Pinpoint the cell where the given text exists, returning its [x, y] midpoint coordinate. 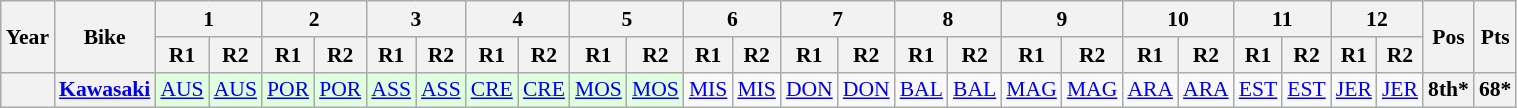
5 [627, 19]
6 [732, 19]
12 [1377, 19]
10 [1178, 19]
8th* [1448, 90]
4 [518, 19]
Kawasaki [104, 90]
9 [1062, 19]
Pts [1496, 36]
2 [314, 19]
Bike [104, 36]
3 [416, 19]
1 [208, 19]
7 [838, 19]
Pos [1448, 36]
8 [948, 19]
11 [1282, 19]
68* [1496, 90]
Year [28, 36]
